Return the (X, Y) coordinate for the center point of the cell that contains the specified text.  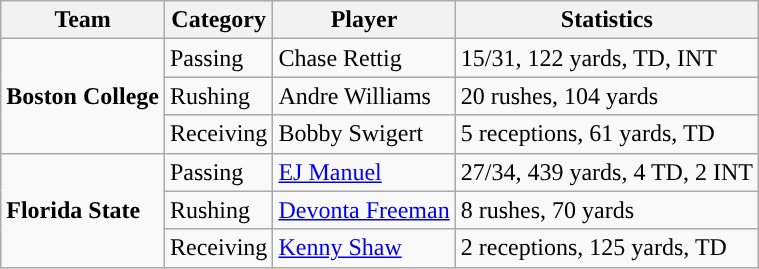
EJ Manuel (364, 172)
27/34, 439 yards, 4 TD, 2 INT (606, 172)
Boston College (83, 96)
Bobby Swigert (364, 134)
8 rushes, 70 yards (606, 210)
Andre Williams (364, 96)
5 receptions, 61 yards, TD (606, 134)
Team (83, 20)
Kenny Shaw (364, 248)
20 rushes, 104 yards (606, 96)
Statistics (606, 20)
15/31, 122 yards, TD, INT (606, 58)
Category (218, 20)
Devonta Freeman (364, 210)
Florida State (83, 210)
2 receptions, 125 yards, TD (606, 248)
Player (364, 20)
Chase Rettig (364, 58)
